Determine the [x, y] coordinate at the center of the cell enclosing the given text.  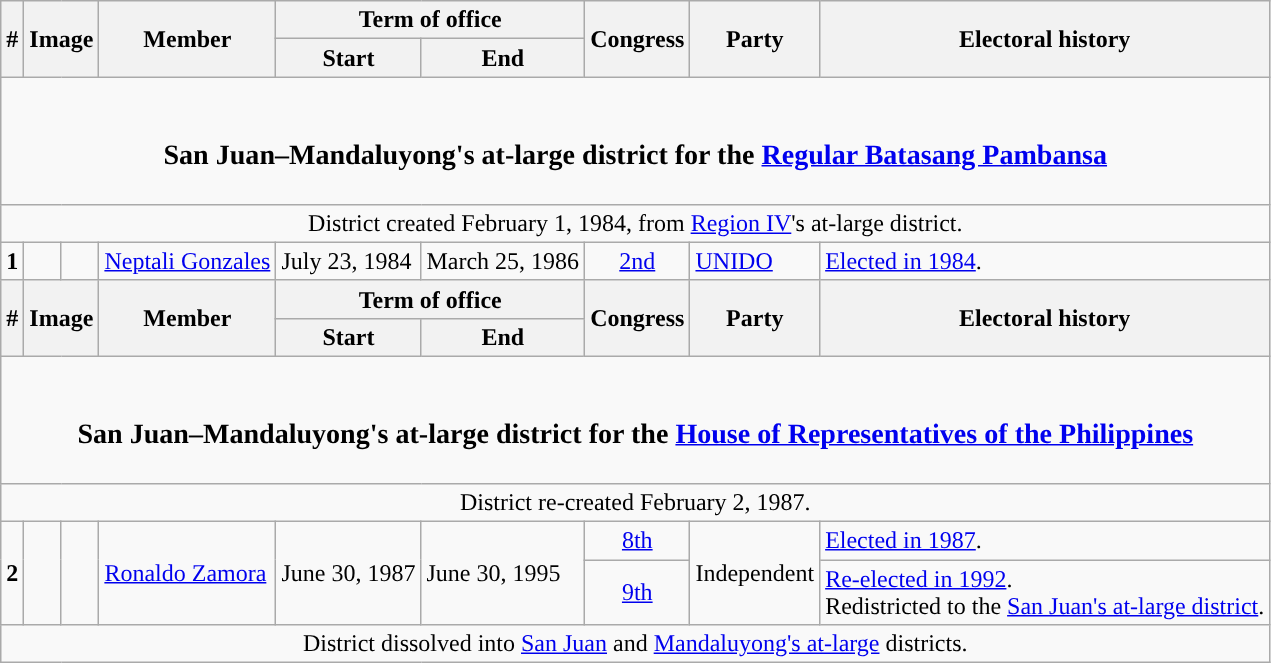
UNIDO [755, 261]
Ronaldo Zamora [188, 574]
District dissolved into San Juan and Mandaluyong's at-large districts. [636, 644]
Elected in 1984. [1045, 261]
District re-created February 2, 1987. [636, 503]
Independent [755, 574]
Neptali Gonzales [188, 261]
June 30, 1987 [348, 574]
June 30, 1995 [503, 574]
9th [638, 592]
2nd [638, 261]
Elected in 1987. [1045, 541]
July 23, 1984 [348, 261]
San Juan–Mandaluyong's at-large district for the Regular Batasang Pambansa [636, 140]
District created February 1, 1984, from Region IV's at-large district. [636, 223]
San Juan–Mandaluyong's at-large district for the House of Representatives of the Philippines [636, 420]
8th [638, 541]
2 [12, 574]
March 25, 1986 [503, 261]
Re-elected in 1992.Redistricted to the San Juan's at-large district. [1045, 592]
1 [12, 261]
